Identify which cell holds the provided text, then report its [x, y] central coordinate. 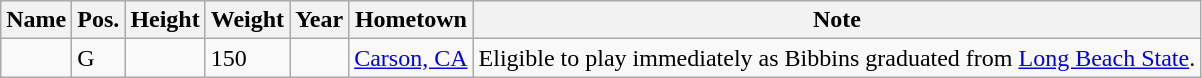
G [98, 58]
150 [247, 58]
Hometown [411, 20]
Name [36, 20]
Pos. [98, 20]
Height [165, 20]
Carson, CA [411, 58]
Weight [247, 20]
Note [837, 20]
Eligible to play immediately as Bibbins graduated from Long Beach State. [837, 58]
Year [320, 20]
